Determine the [X, Y] coordinate at the center of the cell enclosing the given text.  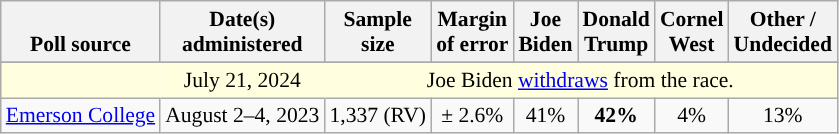
CornelWest [692, 32]
JoeBiden [545, 32]
Joe Biden withdraws from the race. [580, 80]
DonaldTrump [616, 32]
Marginof error [472, 32]
Other /Undecided [783, 32]
4% [692, 116]
Emerson College [80, 116]
Date(s)administered [242, 32]
Samplesize [378, 32]
Poll source [80, 32]
1,337 (RV) [378, 116]
41% [545, 116]
42% [616, 116]
July 21, 2024 [242, 80]
13% [783, 116]
August 2–4, 2023 [242, 116]
± 2.6% [472, 116]
